Identify which cell holds the provided text, then report its (x, y) central coordinate. 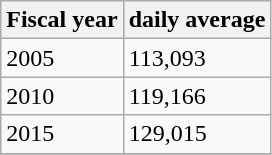
129,015 (197, 134)
2015 (62, 134)
2010 (62, 96)
Fiscal year (62, 20)
113,093 (197, 58)
119,166 (197, 96)
daily average (197, 20)
2005 (62, 58)
